Determine the (x, y) coordinate at the center of the cell enclosing the given text.  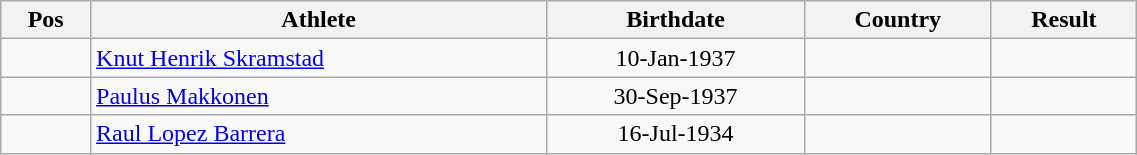
Pos (46, 20)
Athlete (319, 20)
16-Jul-1934 (676, 134)
Raul Lopez Barrera (319, 134)
30-Sep-1937 (676, 96)
Paulus Makkonen (319, 96)
Result (1064, 20)
10-Jan-1937 (676, 58)
Country (898, 20)
Knut Henrik Skramstad (319, 58)
Birthdate (676, 20)
